Find where the given text appears and provide that cell's center as (X, Y) coordinate. 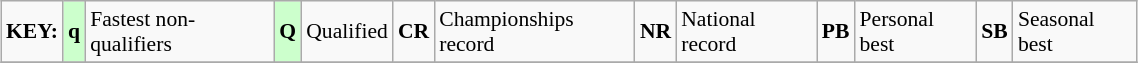
KEY: (32, 32)
Qualified (347, 32)
PB (836, 32)
CR (414, 32)
Seasonal best (1075, 32)
Championships record (534, 32)
National record (746, 32)
Q (288, 32)
Personal best (916, 32)
q (74, 32)
SB (994, 32)
Fastest non-qualifiers (180, 32)
NR (656, 32)
